Pinpoint the cell where the given text exists, returning its (x, y) midpoint coordinate. 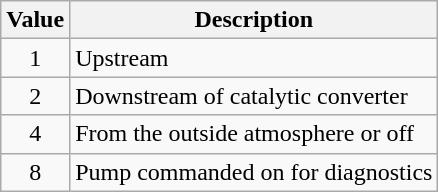
Description (254, 20)
Pump commanded on for diagnostics (254, 172)
Value (36, 20)
4 (36, 134)
Upstream (254, 58)
2 (36, 96)
1 (36, 58)
From the outside atmosphere or off (254, 134)
Downstream of catalytic converter (254, 96)
8 (36, 172)
